Return (x, y) of the center of cell containing provided text 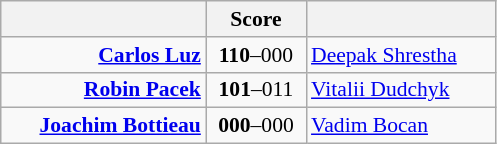
000–000 (256, 126)
Robin Pacek (104, 90)
101–011 (256, 90)
Joachim Bottieau (104, 126)
110–000 (256, 55)
Carlos Luz (104, 55)
Vitalii Dudchyk (401, 90)
Deepak Shrestha (401, 55)
Vadim Bocan (401, 126)
Score (256, 19)
